Scan for the cell matching the given text and deliver its [X, Y] coordinate at center. 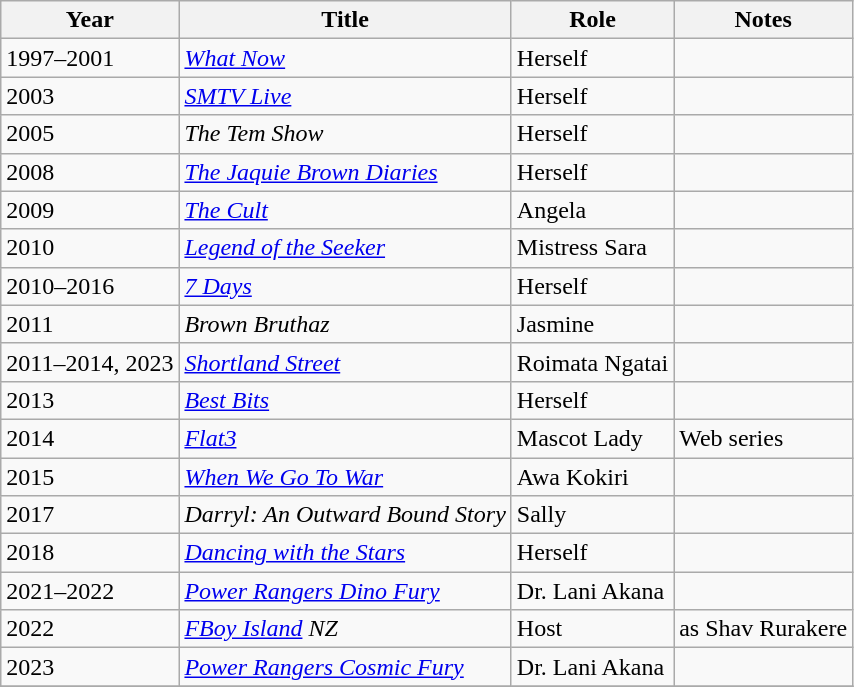
2010 [90, 248]
7 Days [345, 286]
Flat3 [345, 438]
2010–2016 [90, 286]
The Jaquie Brown Diaries [345, 172]
What Now [345, 58]
2003 [90, 96]
Year [90, 20]
2022 [90, 629]
Shortland Street [345, 362]
2014 [90, 438]
Sally [592, 515]
Title [345, 20]
as Shav Rurakere [764, 629]
Brown Bruthaz [345, 324]
2011 [90, 324]
The Tem Show [345, 134]
Web series [764, 438]
2023 [90, 667]
Dancing with the Stars [345, 553]
Mistress Sara [592, 248]
Mascot Lady [592, 438]
Role [592, 20]
Darryl: An Outward Bound Story [345, 515]
2009 [90, 210]
2008 [90, 172]
Jasmine [592, 324]
2021–2022 [90, 591]
2017 [90, 515]
2005 [90, 134]
Power Rangers Dino Fury [345, 591]
Angela [592, 210]
Notes [764, 20]
Power Rangers Cosmic Fury [345, 667]
Host [592, 629]
2011–2014, 2023 [90, 362]
2015 [90, 477]
Legend of the Seeker [345, 248]
FBoy Island NZ [345, 629]
SMTV Live [345, 96]
2018 [90, 553]
When We Go To War [345, 477]
The Cult [345, 210]
Roimata Ngatai [592, 362]
2013 [90, 400]
Best Bits [345, 400]
1997–2001 [90, 58]
Awa Kokiri [592, 477]
